Identify which cell holds the provided text, then report its (x, y) central coordinate. 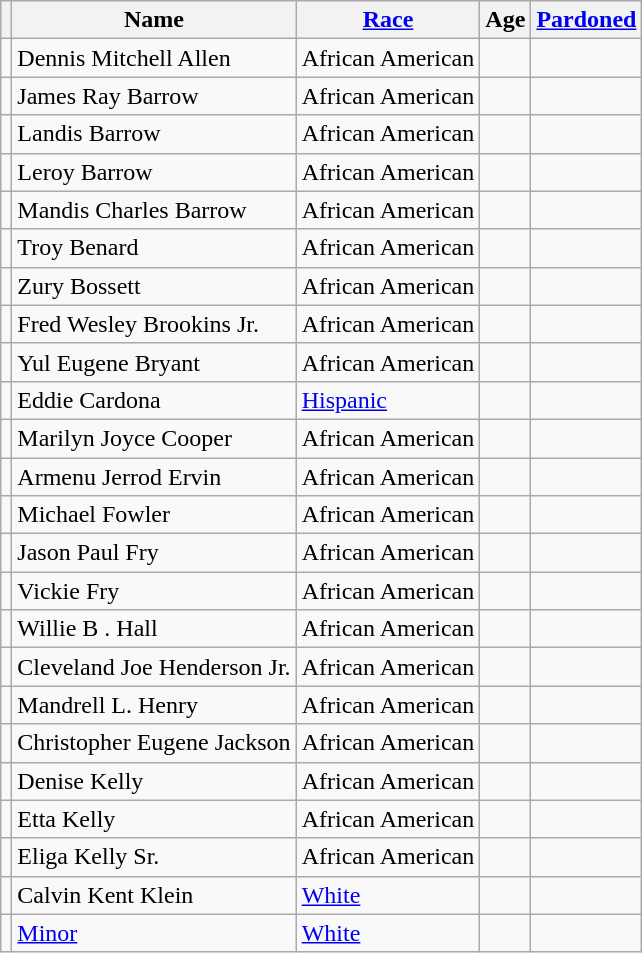
Michael Fowler (154, 515)
Zury Bossett (154, 286)
Troy Benard (154, 248)
Hispanic (388, 400)
Mandrell L. Henry (154, 705)
Landis Barrow (154, 134)
Cleveland Joe Henderson Jr. (154, 667)
Yul Eugene Bryant (154, 362)
Marilyn Joyce Cooper (154, 438)
Fred Wesley Brookins Jr. (154, 324)
James Ray Barrow (154, 96)
Willie B . Hall (154, 629)
Pardoned (586, 20)
Eddie Cardona (154, 400)
Vickie Fry (154, 591)
Calvin Kent Klein (154, 895)
Dennis Mitchell Allen (154, 58)
Armenu Jerrod Ervin (154, 477)
Minor (154, 933)
Denise Kelly (154, 781)
Eliga Kelly Sr. (154, 857)
Christopher Eugene Jackson (154, 743)
Etta Kelly (154, 819)
Jason Paul Fry (154, 553)
Name (154, 20)
Race (388, 20)
Leroy Barrow (154, 172)
Age (506, 20)
Mandis Charles Barrow (154, 210)
